Return the (X, Y) coordinate for the center point of the cell that contains the specified text.  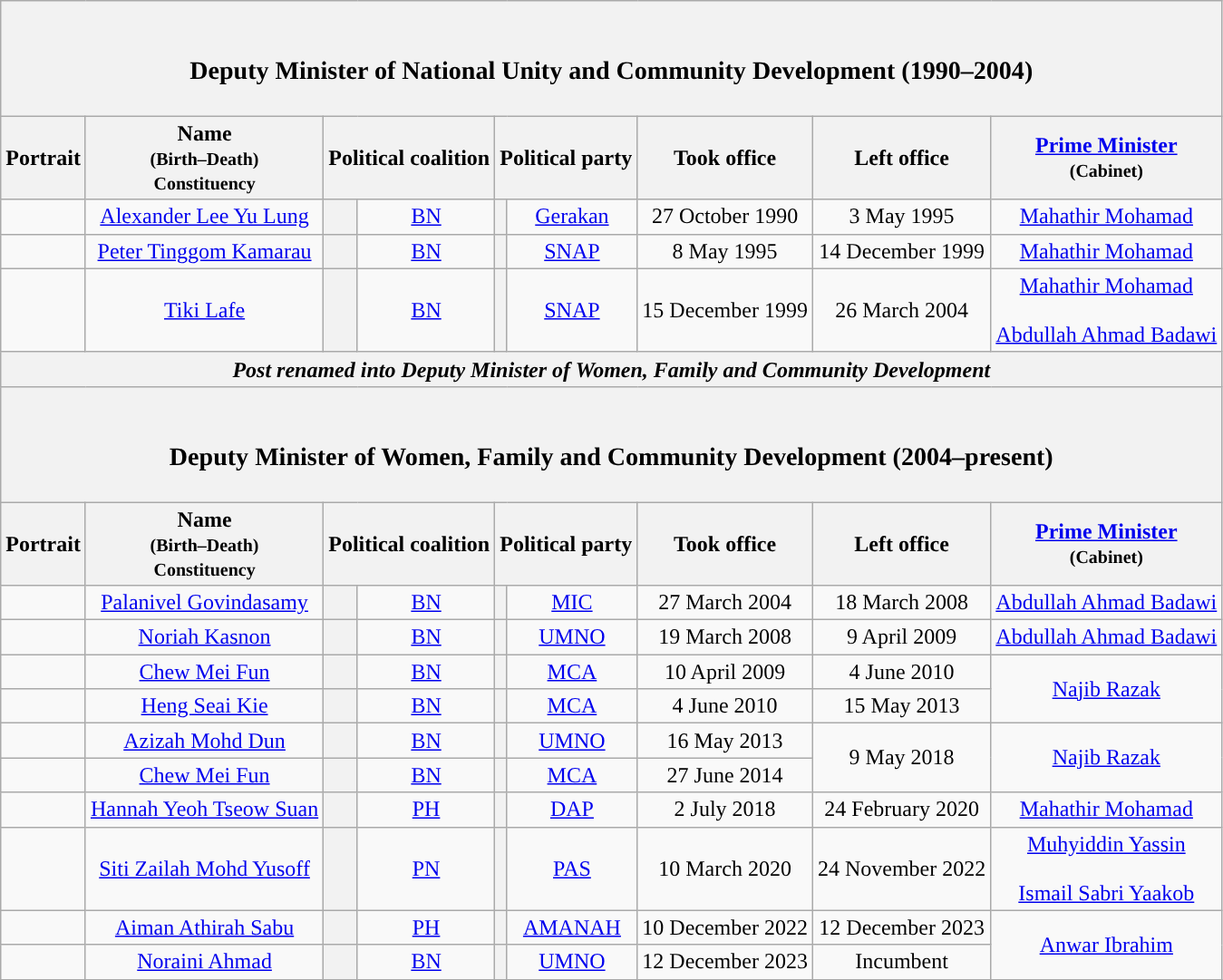
Anwar Ibrahim (1106, 945)
19 March 2008 (725, 637)
10 April 2009 (725, 672)
27 June 2014 (725, 775)
Mahathir MohamadAbdullah Ahmad Badawi (1106, 310)
8 May 1995 (725, 251)
Palanivel Govindasamy (204, 603)
14 December 1999 (901, 251)
Post renamed into Deputy Minister of Women, Family and Community Development (611, 369)
10 March 2020 (725, 868)
3 May 1995 (901, 217)
10 December 2022 (725, 927)
Noriah Kasnon (204, 637)
2 July 2018 (725, 810)
Noraini Ahmad (204, 962)
16 May 2013 (725, 741)
Heng Seai Kie (204, 706)
Deputy Minister of National Unity and Community Development (1990–2004) (611, 58)
MIC (572, 603)
Peter Tinggom Kamarau (204, 251)
Incumbent (901, 962)
9 April 2009 (901, 637)
Azizah Mohd Dun (204, 741)
AMANAH (572, 927)
27 March 2004 (725, 603)
Alexander Lee Yu Lung (204, 217)
27 October 1990 (725, 217)
9 May 2018 (901, 758)
Hannah Yeoh Tseow Suan (204, 810)
15 May 2013 (901, 706)
26 March 2004 (901, 310)
Tiki Lafe (204, 310)
PN (426, 868)
24 February 2020 (901, 810)
18 March 2008 (901, 603)
DAP (572, 810)
Deputy Minister of Women, Family and Community Development (2004–present) (611, 444)
Siti Zailah Mohd Yusoff (204, 868)
PAS (572, 868)
Muhyiddin YassinIsmail Sabri Yaakob (1106, 868)
Aiman Athirah Sabu (204, 927)
Gerakan (572, 217)
24 November 2022 (901, 868)
15 December 1999 (725, 310)
